Detect which cell encompasses the target text, then output its (x, y) center coordinate. 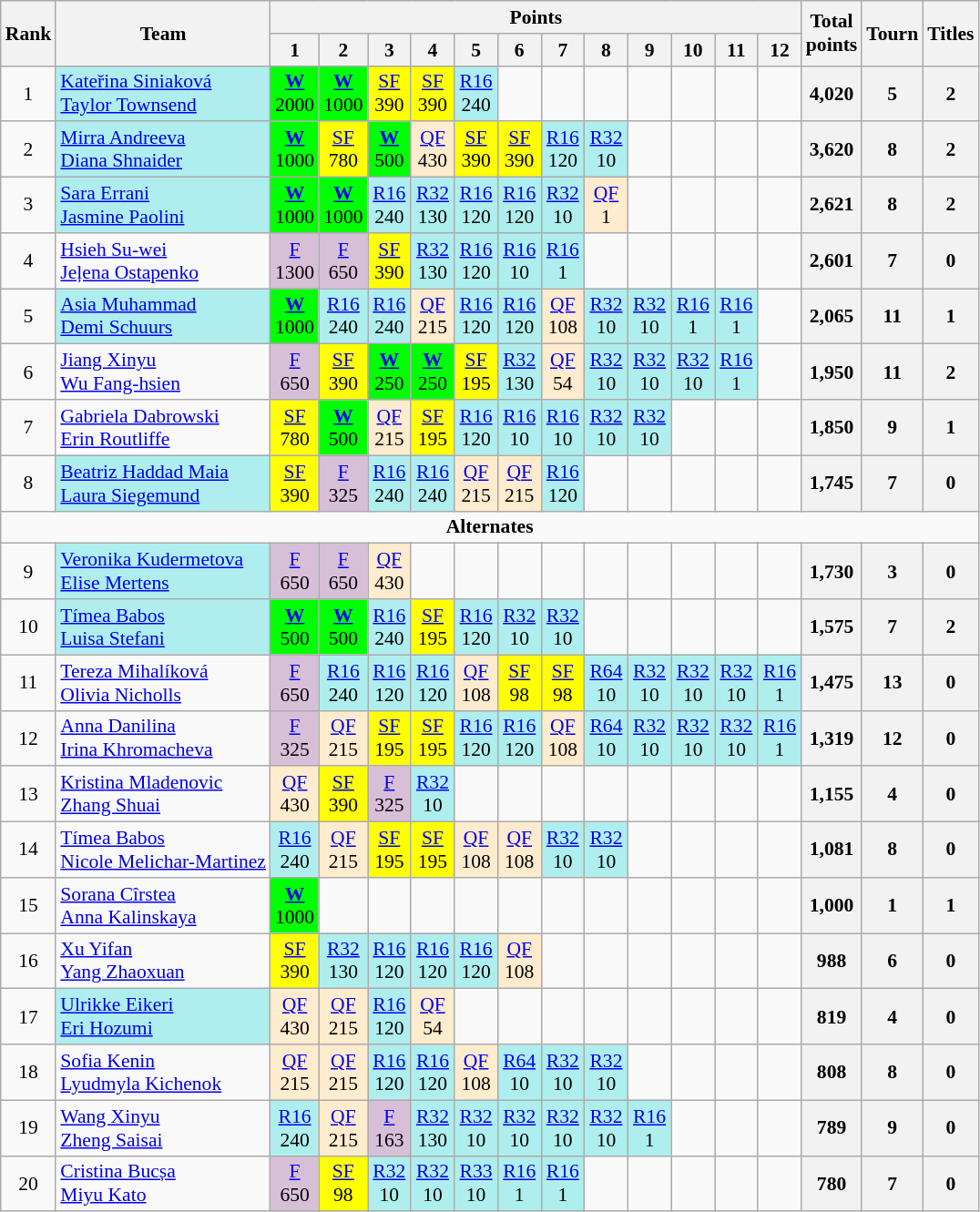
Tourn (893, 33)
Team (163, 33)
Tereza Mihalíková Olivia Nicholls (163, 683)
14 (29, 850)
1,730 (832, 572)
Sorana Cîrstea Anna Kalinskaya (163, 905)
2,621 (832, 206)
Jiang Xinyu Wu Fang-hsien (163, 372)
1,475 (832, 683)
Wang Xinyu Zheng Saisai (163, 1127)
19 (29, 1127)
Xu Yifan Yang Zhaoxuan (163, 962)
Mirra Andreeva Diana Shnaider (163, 149)
Tímea Babos Luisa Stefani (163, 626)
18 (29, 1073)
1,745 (832, 483)
Sara Errani Jasmine Paolini (163, 206)
15 (29, 905)
2,601 (832, 260)
1,155 (832, 794)
R3310 (476, 1184)
Totalpoints (832, 33)
F1300 (295, 260)
1,950 (832, 372)
1,081 (832, 850)
Kristina Mladenovic Zhang Shuai (163, 794)
Hsieh Su-wei Jeļena Ostapenko (163, 260)
Sofia Kenin Lyudmyla Kichenok (163, 1073)
780 (832, 1184)
17 (29, 1016)
Veronika Kudermetova Elise Mertens (163, 572)
Points (536, 17)
Gabriela Dabrowski Erin Routliffe (163, 428)
Asia Muhammad Demi Schuurs (163, 317)
W2000 (295, 93)
4,020 (832, 93)
Anna Danilina Irina Khromacheva (163, 738)
808 (832, 1073)
Cristina Bucșa Miyu Kato (163, 1184)
Rank (29, 33)
F163 (390, 1127)
2,065 (832, 317)
789 (832, 1127)
Alternates (490, 527)
20 (29, 1184)
819 (832, 1016)
1,850 (832, 428)
988 (832, 962)
Tímea Babos Nicole Melichar-Martinez (163, 850)
Kateřina Siniaková Taylor Townsend (163, 93)
1,575 (832, 626)
Beatriz Haddad Maia Laura Siegemund (163, 483)
Titles (951, 33)
QF1 (607, 206)
Ulrikke Eikeri Eri Hozumi (163, 1016)
3,620 (832, 149)
1,319 (832, 738)
1,000 (832, 905)
16 (29, 962)
